Capture the cell that displays the provided text and extract its (x, y) central coordinate. 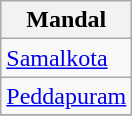
Samalkota (66, 58)
Peddapuram (66, 96)
Mandal (66, 20)
